Determine the [x, y] coordinate at the center of the cell enclosing the given text.  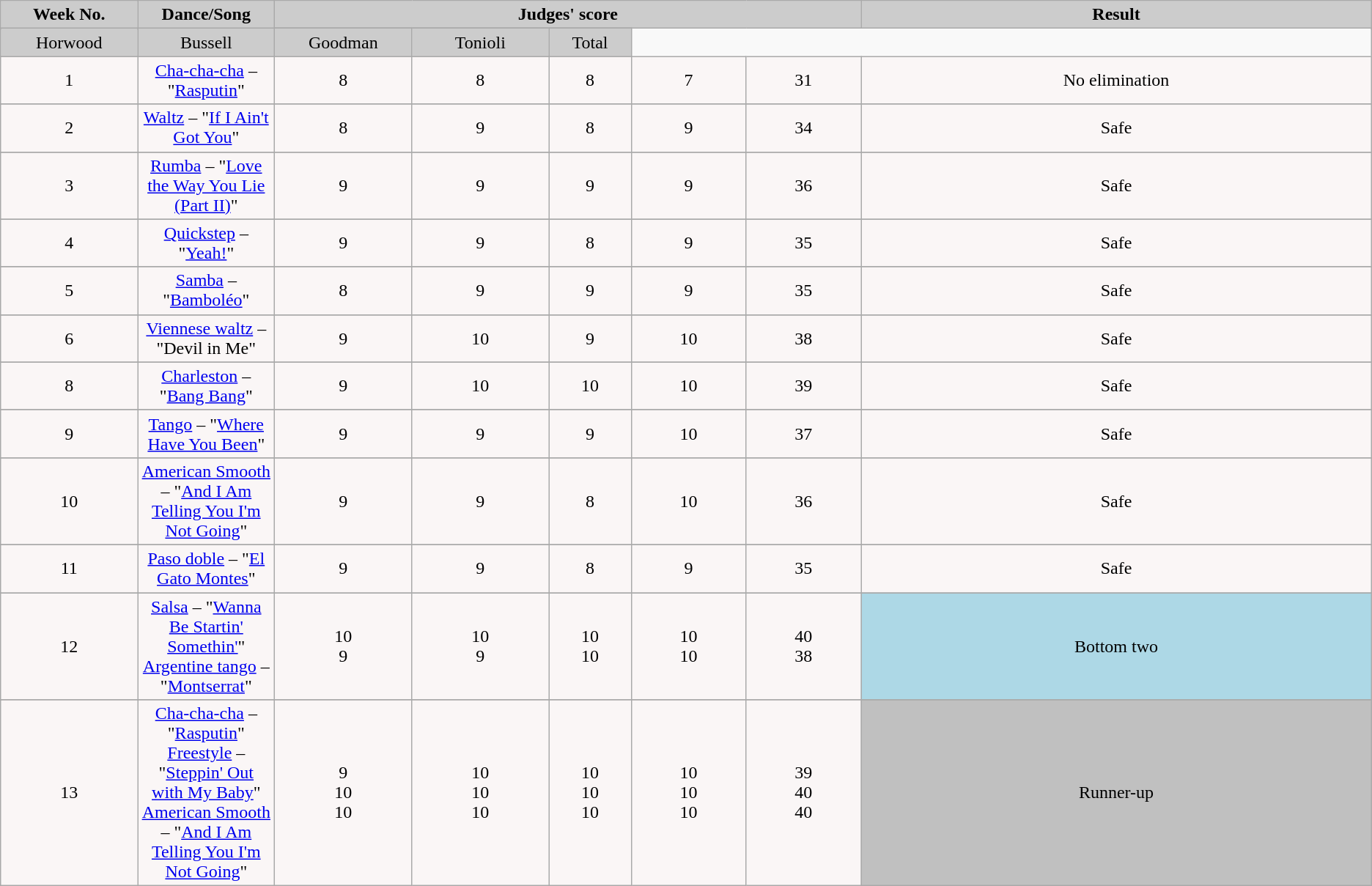
5 [69, 290]
Cha-cha-cha – "Rasputin" [207, 81]
Charleston – "Bang Bang" [207, 385]
Waltz – "If I Ain't Got You" [207, 128]
Tonioli [481, 43]
7 [689, 81]
Cha-cha-cha – "Rasputin"Freestyle – "Steppin' Out with My Baby"American Smooth – "And I Am Telling You I'm Not Going" [207, 793]
4 [69, 243]
4038 [803, 646]
Tango – "Where Have You Been" [207, 434]
Bottom two [1117, 646]
38 [803, 339]
Dance/Song [207, 15]
Bussell [207, 43]
3 [69, 185]
12 [69, 646]
39 [803, 385]
Paso doble – "El Gato Montes" [207, 569]
37 [803, 434]
6 [69, 339]
2 [69, 128]
Rumba – "Love the Way You Lie (Part II)" [207, 185]
Horwood [69, 43]
Samba – "Bamboléo" [207, 290]
Result [1117, 15]
Runner-up [1117, 793]
No elimination [1117, 81]
Salsa – "Wanna Be Startin' Somethin'"Argentine tango – "Montserrat" [207, 646]
Viennese waltz – "Devil in Me" [207, 339]
American Smooth – "And I Am Telling You I'm Not Going" [207, 501]
Judges' score [568, 15]
Quickstep – "Yeah!" [207, 243]
Total [590, 43]
13 [69, 793]
1 [69, 81]
91010 [343, 793]
11 [69, 569]
394040 [803, 793]
Goodman [343, 43]
31 [803, 81]
34 [803, 128]
Week No. [69, 15]
